Search for the cell housing the specified text and yield its [x, y] center coordinate. 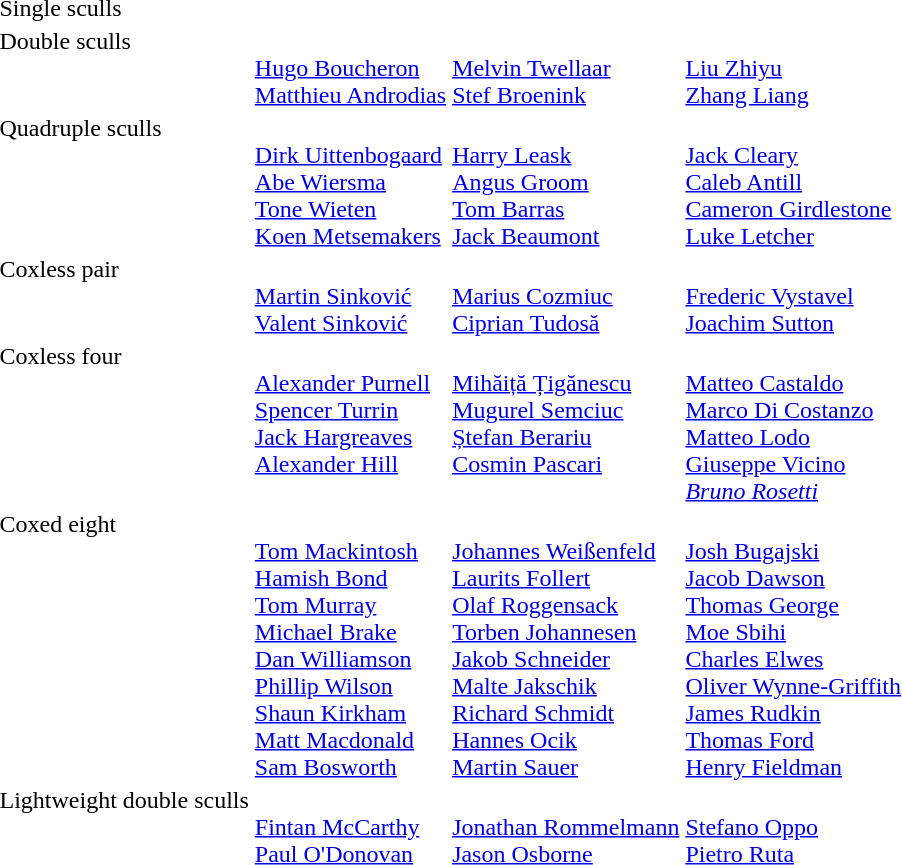
Harry LeaskAngus GroomTom BarrasJack Beaumont [566, 182]
Alexander PurnellSpencer TurrinJack HargreavesAlexander Hill [350, 424]
Melvin TwellaarStef Broenink [566, 68]
Dirk UittenbogaardAbe WiersmaTone WietenKoen Metsemakers [350, 182]
Martin SinkovićValent Sinković [350, 296]
Tom MackintoshHamish BondTom MurrayMichael BrakeDan WilliamsonPhillip WilsonShaun KirkhamMatt MacdonaldSam Bosworth [350, 646]
Marius CozmiucCiprian Tudosă [566, 296]
Mihăiță ȚigănescuMugurel SemciucȘtefan BerariuCosmin Pascari [566, 424]
Hugo BoucheronMatthieu Androdias [350, 68]
Johannes WeißenfeldLaurits FollertOlaf RoggensackTorben JohannesenJakob SchneiderMalte JakschikRichard SchmidtHannes OcikMartin Sauer [566, 646]
